Provide the (X, Y) coordinate of the cell's center where the given text is located.  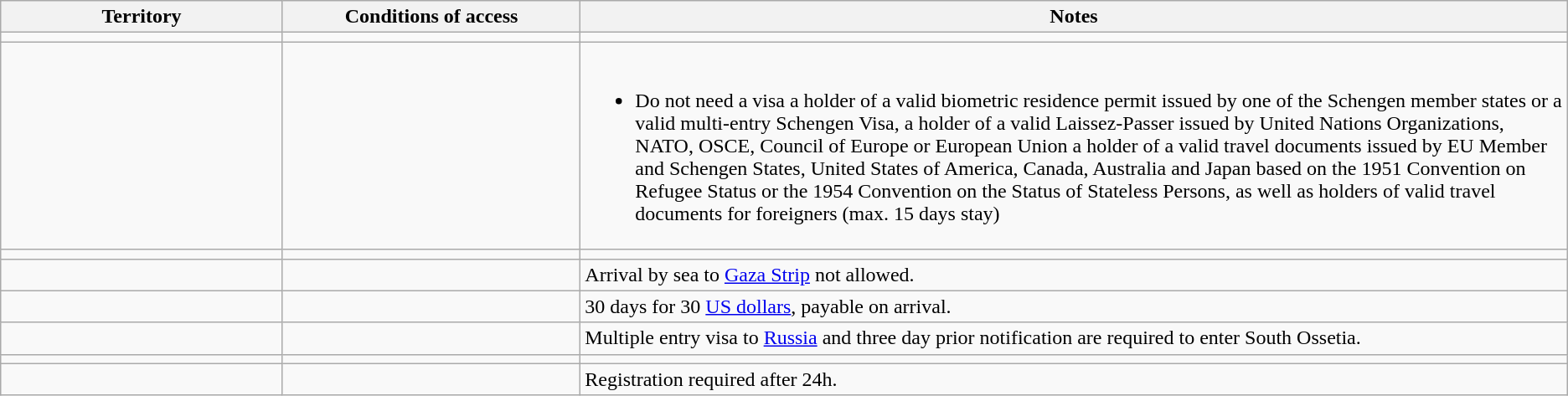
30 days for 30 US dollars, payable on arrival. (1074, 306)
Multiple entry visa to Russia and three day prior notification are required to enter South Ossetia. (1074, 338)
Registration required after 24h. (1074, 379)
Territory (142, 17)
Arrival by sea to Gaza Strip not allowed. (1074, 275)
Conditions of access (431, 17)
Notes (1074, 17)
